Pinpoint the cell where the given text exists, returning its [X, Y] midpoint coordinate. 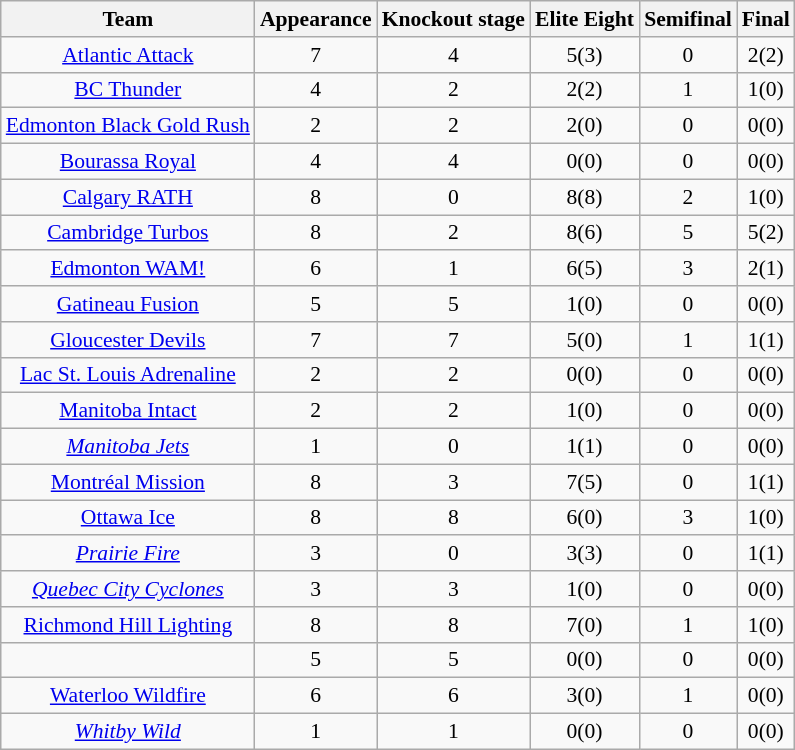
3(0) [584, 696]
Manitoba Intact [128, 411]
Edmonton Black Gold Rush [128, 126]
Bourassa Royal [128, 162]
Calgary RATH [128, 197]
Cambridge Turbos [128, 233]
Manitoba Jets [128, 447]
Edmonton WAM! [128, 269]
3(3) [584, 554]
7(5) [584, 482]
Ottawa Ice [128, 518]
BC Thunder [128, 90]
Semifinal [688, 19]
Elite Eight [584, 19]
Quebec City Cyclones [128, 589]
Montréal Mission [128, 482]
2(0) [584, 126]
Prairie Fire [128, 554]
Appearance [316, 19]
Whitby Wild [128, 732]
Team [128, 19]
2(1) [766, 269]
8(8) [584, 197]
5(2) [766, 233]
6(0) [584, 518]
Richmond Hill Lighting [128, 625]
6(5) [584, 269]
Knockout stage [454, 19]
Waterloo Wildfire [128, 696]
Lac St. Louis Adrenaline [128, 375]
Atlantic Attack [128, 55]
7(0) [584, 625]
Gatineau Fusion [128, 304]
5(3) [584, 55]
Final [766, 19]
8(6) [584, 233]
Gloucester Devils [128, 340]
5(0) [584, 340]
